Search for the cell housing the specified text and yield its (x, y) center coordinate. 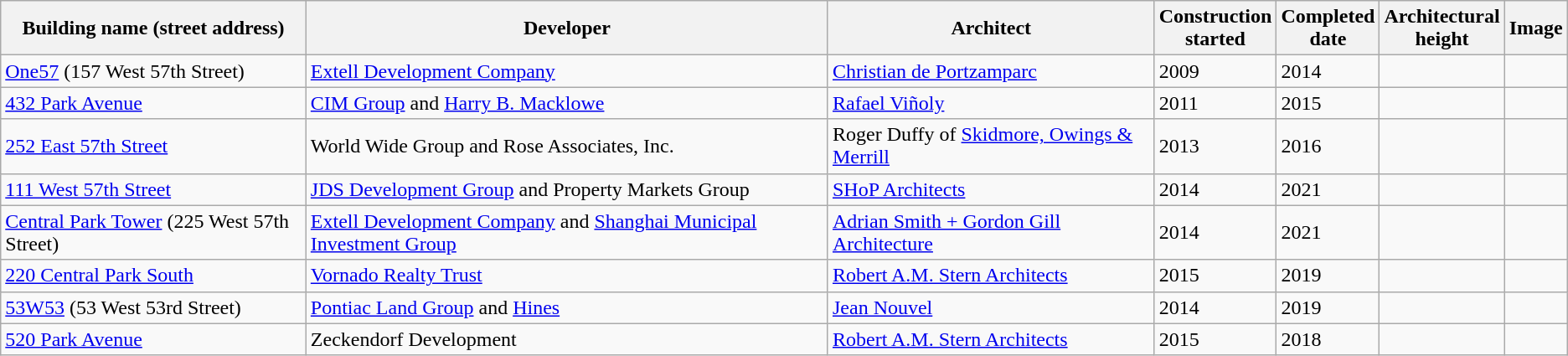
520 Park Avenue (154, 339)
CIM Group and Harry B. Macklowe (566, 103)
Central Park Tower (225 West 57th Street) (154, 233)
JDS Development Group and Property Markets Group (566, 189)
Developer (566, 28)
432 Park Avenue (154, 103)
Jean Nouvel (991, 307)
Christian de Portzamparc (991, 71)
Vornado Realty Trust (566, 276)
Completeddate (1328, 28)
111 West 57th Street (154, 189)
53W53 (53 West 53rd Street) (154, 307)
2016 (1328, 146)
Rafael Viñoly (991, 103)
Adrian Smith + Gordon Gill Architecture (991, 233)
Extell Development Company (566, 71)
Building name (street address) (154, 28)
Zeckendorf Development (566, 339)
Image (1536, 28)
Architect (991, 28)
Roger Duffy of Skidmore, Owings & Merrill (991, 146)
2011 (1215, 103)
Extell Development Company and Shanghai Municipal Investment Group (566, 233)
Architectural height (1442, 28)
2009 (1215, 71)
World Wide Group and Rose Associates, Inc. (566, 146)
SHoP Architects (991, 189)
252 East 57th Street (154, 146)
2018 (1328, 339)
Pontiac Land Group and Hines (566, 307)
Constructionstarted (1215, 28)
220 Central Park South (154, 276)
2013 (1215, 146)
One57 (157 West 57th Street) (154, 71)
